From the cell containing the given text, extract its center point as [x, y] coordinate. 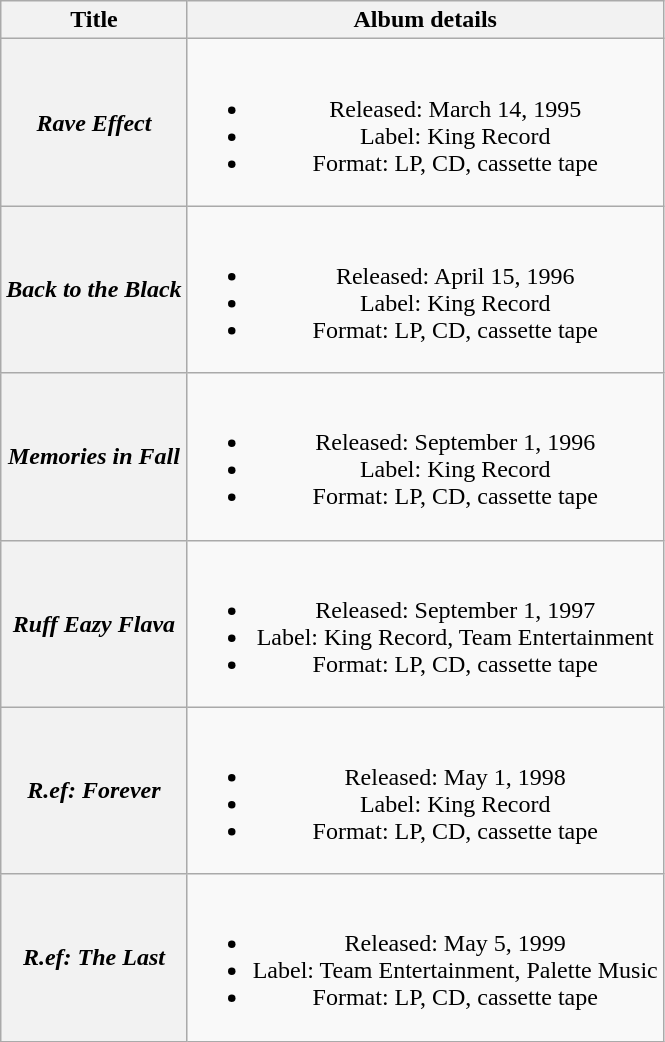
R.ef: The Last [94, 958]
Memories in Fall [94, 456]
Released: September 1, 1996Label: King RecordFormat: LP, CD, cassette tape [425, 456]
Released: March 14, 1995Label: King RecordFormat: LP, CD, cassette tape [425, 122]
R.ef: Forever [94, 790]
Released: May 1, 1998Label: King RecordFormat: LP, CD, cassette tape [425, 790]
Rave Effect [94, 122]
Ruff Eazy Flava [94, 624]
Released: May 5, 1999Label: Team Entertainment, Palette MusicFormat: LP, CD, cassette tape [425, 958]
Released: April 15, 1996Label: King RecordFormat: LP, CD, cassette tape [425, 290]
Title [94, 20]
Released: September 1, 1997Label: King Record, Team EntertainmentFormat: LP, CD, cassette tape [425, 624]
Back to the Black [94, 290]
Album details [425, 20]
